Provide the (X, Y) coordinate of the cell's center where the given text is located.  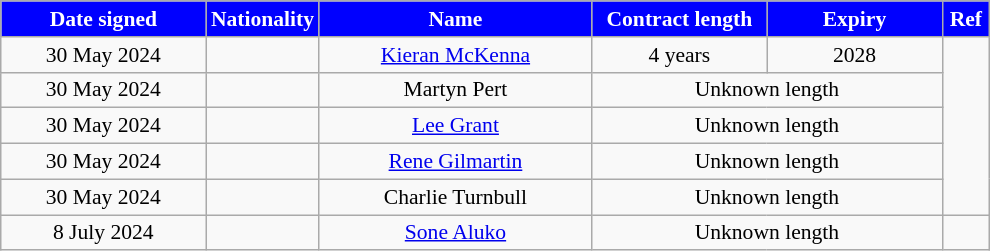
Name (456, 19)
Nationality (262, 19)
Expiry (854, 19)
Contract length (680, 19)
8 July 2024 (104, 233)
Rene Gilmartin (456, 162)
Kieran McKenna (456, 55)
4 years (680, 55)
Charlie Turnbull (456, 197)
Date signed (104, 19)
Sone Aluko (456, 233)
Ref (966, 19)
Lee Grant (456, 126)
2028 (854, 55)
Martyn Pert (456, 90)
